Scan for the cell matching the given text and deliver its [x, y] coordinate at center. 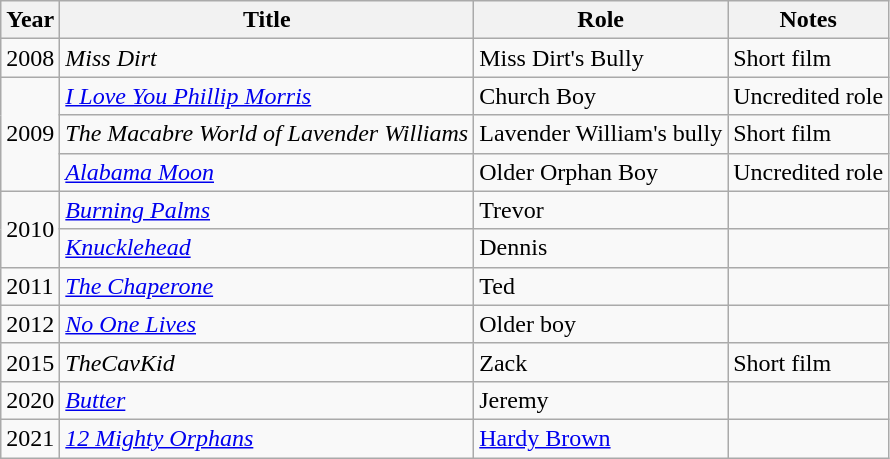
TheCavKid [267, 362]
No One Lives [267, 324]
Burning Palms [267, 210]
2009 [30, 134]
Miss Dirt's Bully [601, 58]
Year [30, 20]
Zack [601, 362]
Dennis [601, 248]
Butter [267, 400]
Lavender William's bully [601, 134]
Knucklehead [267, 248]
Older Orphan Boy [601, 172]
2010 [30, 229]
2020 [30, 400]
Alabama Moon [267, 172]
Role [601, 20]
Older boy [601, 324]
2011 [30, 286]
Ted [601, 286]
The Macabre World of Lavender Williams [267, 134]
Church Boy [601, 96]
2012 [30, 324]
Notes [808, 20]
2008 [30, 58]
Hardy Brown [601, 438]
Jeremy [601, 400]
Miss Dirt [267, 58]
12 Mighty Orphans [267, 438]
2015 [30, 362]
Trevor [601, 210]
The Chaperone [267, 286]
I Love You Phillip Morris [267, 96]
2021 [30, 438]
Title [267, 20]
